Locate the cell with the specified text and output its [X, Y] center coordinate. 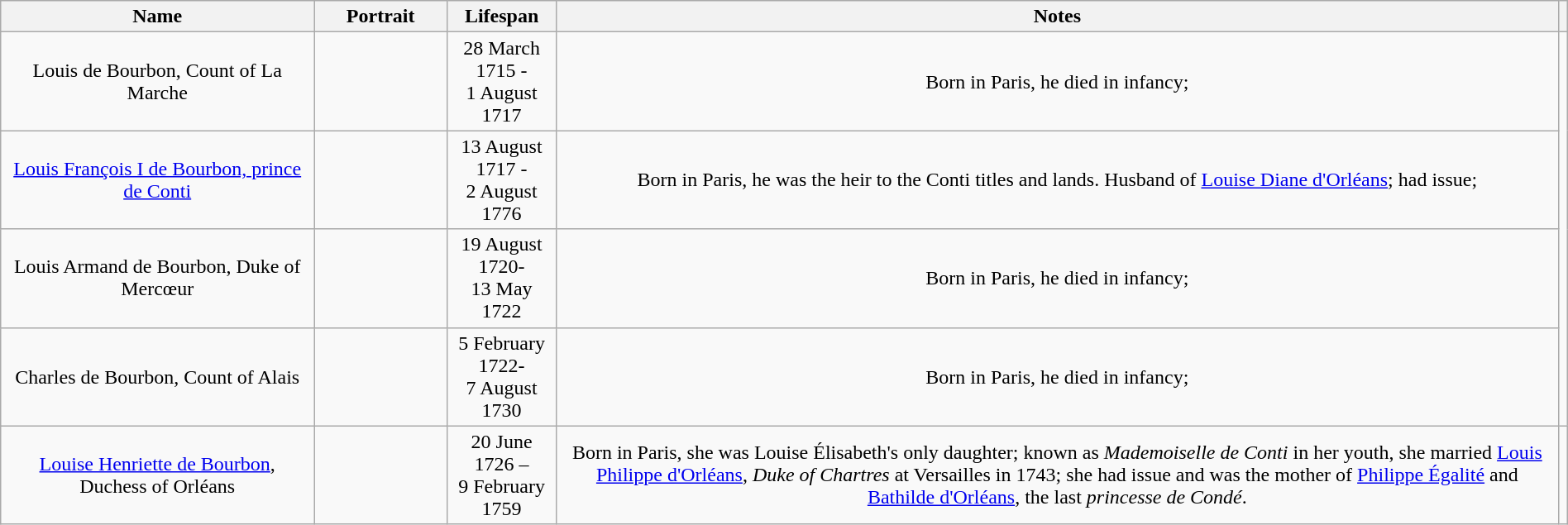
19 August 1720-13 May 1722 [502, 278]
Louis Armand de Bourbon, Duke of Mercœur [157, 278]
Louise Henriette de Bourbon, Duchess of Orléans [157, 475]
Lifespan [502, 17]
5 February 1722-7 August 1730 [502, 377]
Louis François I de Bourbon, prince de Conti [157, 180]
Born in Paris, he was the heir to the Conti titles and lands. Husband of Louise Diane d'Orléans; had issue; [1058, 180]
20 June 1726 –9 February 1759 [502, 475]
Name [157, 17]
28 March 1715 - 1 August 1717 [502, 81]
Louis de Bourbon, Count of La Marche [157, 81]
Notes [1058, 17]
Portrait [380, 17]
13 August 1717 - 2 August 1776 [502, 180]
Charles de Bourbon, Count of Alais [157, 377]
